Determine the [x, y] coordinate at the center of the cell enclosing the given text.  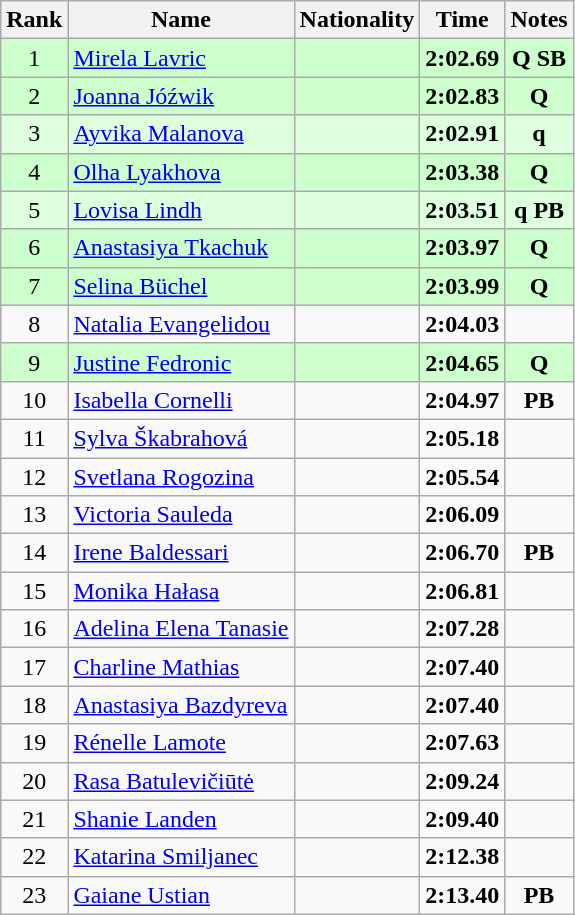
4 [34, 172]
Rasa Batulevičiūtė [181, 781]
Sylva Škabrahová [181, 438]
Nationality [357, 20]
Victoria Sauleda [181, 515]
2:04.65 [462, 362]
Natalia Evangelidou [181, 324]
3 [34, 134]
Ayvika Malanova [181, 134]
2:05.54 [462, 477]
Q SB [539, 58]
Charline Mathias [181, 667]
9 [34, 362]
7 [34, 286]
2:02.91 [462, 134]
Monika Hałasa [181, 591]
2:06.81 [462, 591]
Justine Fedronic [181, 362]
Anastasiya Tkachuk [181, 248]
Svetlana Rogozina [181, 477]
2:09.24 [462, 781]
18 [34, 705]
2:05.18 [462, 438]
2:07.63 [462, 743]
Olha Lyakhova [181, 172]
Rank [34, 20]
2:06.09 [462, 515]
Shanie Landen [181, 819]
Katarina Smiljanec [181, 857]
Selina Büchel [181, 286]
12 [34, 477]
Rénelle Lamote [181, 743]
1 [34, 58]
5 [34, 210]
Adelina Elena Tanasie [181, 629]
Gaiane Ustian [181, 895]
15 [34, 591]
6 [34, 248]
2:03.38 [462, 172]
q PB [539, 210]
13 [34, 515]
2:02.69 [462, 58]
Time [462, 20]
2:03.99 [462, 286]
2:03.51 [462, 210]
8 [34, 324]
2:09.40 [462, 819]
22 [34, 857]
Notes [539, 20]
2 [34, 96]
Lovisa Lindh [181, 210]
Name [181, 20]
2:12.38 [462, 857]
2:06.70 [462, 553]
Isabella Cornelli [181, 400]
11 [34, 438]
23 [34, 895]
14 [34, 553]
2:03.97 [462, 248]
Mirela Lavric [181, 58]
16 [34, 629]
20 [34, 781]
17 [34, 667]
2:04.97 [462, 400]
2:04.03 [462, 324]
2:07.28 [462, 629]
2:02.83 [462, 96]
10 [34, 400]
q [539, 134]
Irene Baldessari [181, 553]
21 [34, 819]
19 [34, 743]
2:13.40 [462, 895]
Joanna Jóźwik [181, 96]
Anastasiya Bazdyreva [181, 705]
